Detect which cell encompasses the target text, then output its [x, y] center coordinate. 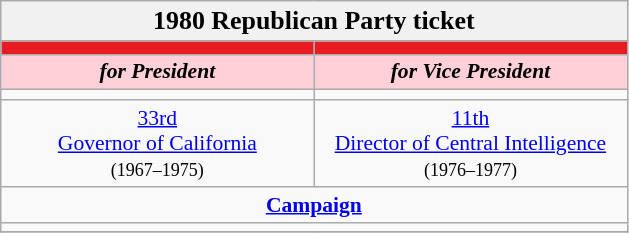
1980 Republican Party ticket [314, 21]
33rdGovernor of California(1967–1975) [158, 144]
for Vice President [470, 72]
11thDirector of Central Intelligence(1976–1977) [470, 144]
for President [158, 72]
Campaign [314, 205]
